Identify which cell holds the provided text, then report its (x, y) central coordinate. 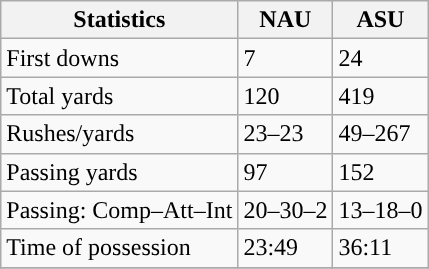
First downs (120, 58)
Passing: Comp–Att–Int (120, 210)
36:11 (380, 248)
Rushes/yards (120, 134)
7 (286, 58)
Statistics (120, 20)
Total yards (120, 96)
23–23 (286, 134)
49–267 (380, 134)
24 (380, 58)
ASU (380, 20)
419 (380, 96)
120 (286, 96)
20–30–2 (286, 210)
152 (380, 172)
Time of possession (120, 248)
13–18–0 (380, 210)
23:49 (286, 248)
NAU (286, 20)
Passing yards (120, 172)
97 (286, 172)
